Output the (x, y) coordinate of the center of the cell containing the given text.  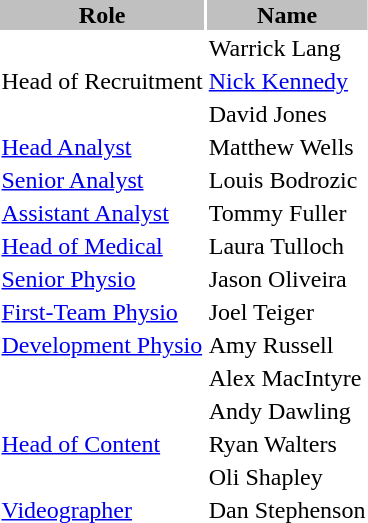
David Jones (287, 114)
Head of Recruitment (102, 81)
Andy Dawling (287, 411)
Senior Analyst (102, 180)
Ryan Walters (287, 444)
Alex MacIntyre (287, 378)
Matthew Wells (287, 147)
Amy Russell (287, 345)
Senior Physio (102, 279)
Joel Teiger (287, 312)
Louis Bodrozic (287, 180)
Tommy Fuller (287, 213)
Jason Oliveira (287, 279)
Nick Kennedy (287, 81)
Oli Shapley (287, 477)
Development Physio (102, 345)
Head Analyst (102, 147)
Laura Tulloch (287, 246)
Warrick Lang (287, 48)
First-Team Physio (102, 312)
Assistant Analyst (102, 213)
Name (287, 15)
Head of Medical (102, 246)
Role (102, 15)
Head of Content (102, 444)
